Determine the (X, Y) coordinate at the center of the cell enclosing the given text.  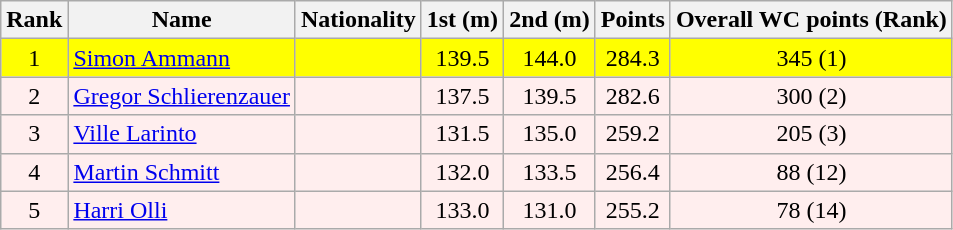
144.0 (550, 58)
259.2 (632, 134)
2 (34, 96)
Points (632, 20)
284.3 (632, 58)
255.2 (632, 210)
Simon Ammann (182, 58)
133.5 (550, 172)
300 (2) (811, 96)
Harri Olli (182, 210)
205 (3) (811, 134)
4 (34, 172)
Martin Schmitt (182, 172)
137.5 (462, 96)
3 (34, 134)
78 (14) (811, 210)
1 (34, 58)
2nd (m) (550, 20)
Name (182, 20)
133.0 (462, 210)
256.4 (632, 172)
135.0 (550, 134)
132.0 (462, 172)
Overall WC points (Rank) (811, 20)
131.0 (550, 210)
Rank (34, 20)
88 (12) (811, 172)
345 (1) (811, 58)
Nationality (358, 20)
5 (34, 210)
131.5 (462, 134)
Gregor Schlierenzauer (182, 96)
1st (m) (462, 20)
Ville Larinto (182, 134)
282.6 (632, 96)
